Capture the cell that displays the provided text and extract its (X, Y) central coordinate. 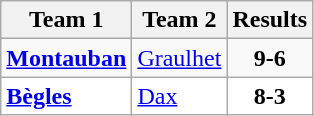
Dax (180, 96)
Team 1 (66, 20)
Graulhet (180, 58)
Team 2 (180, 20)
Montauban (66, 58)
Bègles (66, 96)
Results (270, 20)
9-6 (270, 58)
8-3 (270, 96)
